Determine the (X, Y) coordinate at the center of the cell enclosing the given text.  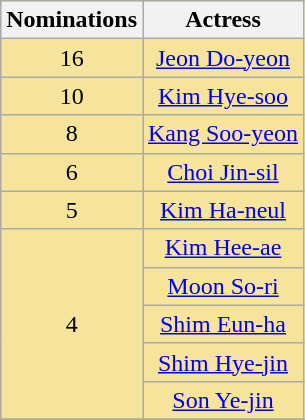
Son Ye-jin (222, 400)
Moon So-ri (222, 286)
16 (72, 58)
5 (72, 210)
Kang Soo-yeon (222, 134)
Shim Eun-ha (222, 324)
Kim Hye-soo (222, 96)
4 (72, 324)
Actress (222, 20)
Kim Ha-neul (222, 210)
8 (72, 134)
Jeon Do-yeon (222, 58)
Kim Hee-ae (222, 248)
Shim Hye-jin (222, 362)
6 (72, 172)
10 (72, 96)
Nominations (72, 20)
Choi Jin-sil (222, 172)
